Search for the cell housing the specified text and yield its (X, Y) center coordinate. 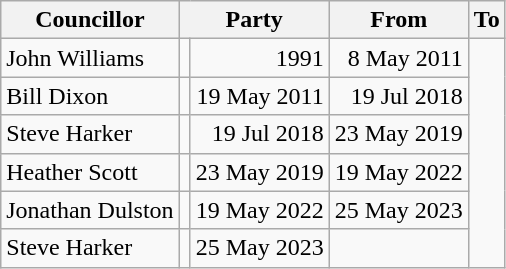
To (486, 20)
Heather Scott (90, 172)
Jonathan Dulston (90, 210)
19 May 2011 (260, 96)
1991 (260, 58)
Bill Dixon (90, 96)
From (398, 20)
8 May 2011 (398, 58)
Councillor (90, 20)
Party (254, 20)
John Williams (90, 58)
